Return the (X, Y) coordinate for the center point of the cell that contains the specified text.  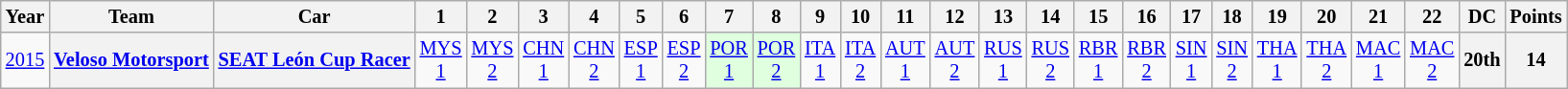
ITA2 (860, 60)
Car (315, 16)
SIN1 (1191, 60)
22 (1432, 16)
MYS2 (492, 60)
Points (1535, 16)
15 (1098, 16)
20th (1482, 60)
9 (820, 16)
12 (955, 16)
RUS1 (1003, 60)
19 (1277, 16)
DC (1482, 16)
POR1 (729, 60)
10 (860, 16)
SEAT León Cup Racer (315, 60)
POR2 (777, 60)
THA1 (1277, 60)
CHN1 (543, 60)
7 (729, 16)
AUT2 (955, 60)
RBR1 (1098, 60)
Team (130, 16)
CHN2 (595, 60)
17 (1191, 16)
1 (441, 16)
Year (25, 16)
MAC2 (1432, 60)
RBR2 (1146, 60)
8 (777, 16)
RUS2 (1051, 60)
ESP2 (685, 60)
11 (905, 16)
AUT1 (905, 60)
13 (1003, 16)
16 (1146, 16)
6 (685, 16)
21 (1378, 16)
2015 (25, 60)
ESP1 (641, 60)
Veloso Motorsport (130, 60)
5 (641, 16)
18 (1231, 16)
MYS1 (441, 60)
4 (595, 16)
20 (1326, 16)
THA2 (1326, 60)
2 (492, 16)
3 (543, 16)
SIN2 (1231, 60)
ITA1 (820, 60)
MAC1 (1378, 60)
